Provide the (x, y) coordinate of the cell's center where the given text is located.  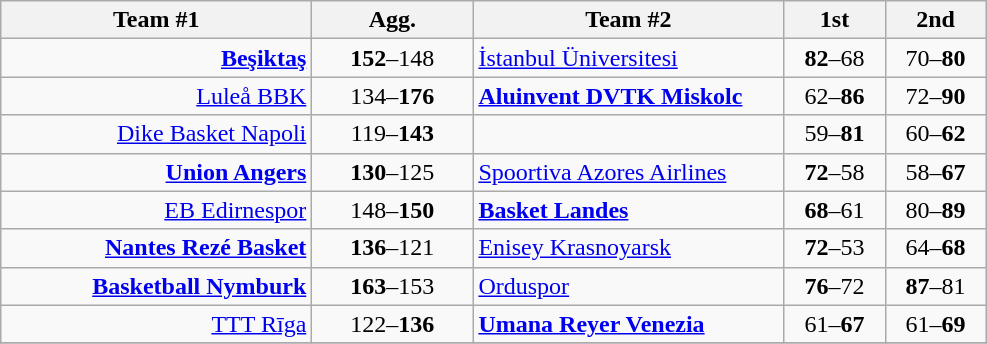
Dike Basket Napoli (156, 134)
70–80 (936, 58)
130–125 (392, 172)
163–153 (392, 286)
72–58 (834, 172)
61–67 (834, 324)
Enisey Krasnoyarsk (628, 248)
Agg. (392, 20)
Team #1 (156, 20)
Beşiktaş (156, 58)
Basketball Nymburk (156, 286)
2nd (936, 20)
72–90 (936, 96)
122–136 (392, 324)
59–81 (834, 134)
Spoortiva Azores Airlines (628, 172)
152–148 (392, 58)
Orduspor (628, 286)
134–176 (392, 96)
80–89 (936, 210)
148–150 (392, 210)
60–62 (936, 134)
Basket Landes (628, 210)
72–53 (834, 248)
1st (834, 20)
Union Angers (156, 172)
136–121 (392, 248)
EB Edirnespor (156, 210)
61–69 (936, 324)
62–86 (834, 96)
Aluinvent DVTK Miskolc (628, 96)
58–67 (936, 172)
119–143 (392, 134)
Team #2 (628, 20)
82–68 (834, 58)
68–61 (834, 210)
TTT Rīga (156, 324)
İstanbul Üniversitesi (628, 58)
Umana Reyer Venezia (628, 324)
87–81 (936, 286)
Nantes Rezé Basket (156, 248)
Luleå BBK (156, 96)
76–72 (834, 286)
64–68 (936, 248)
